From the cell containing the given text, extract its center point as (X, Y) coordinate. 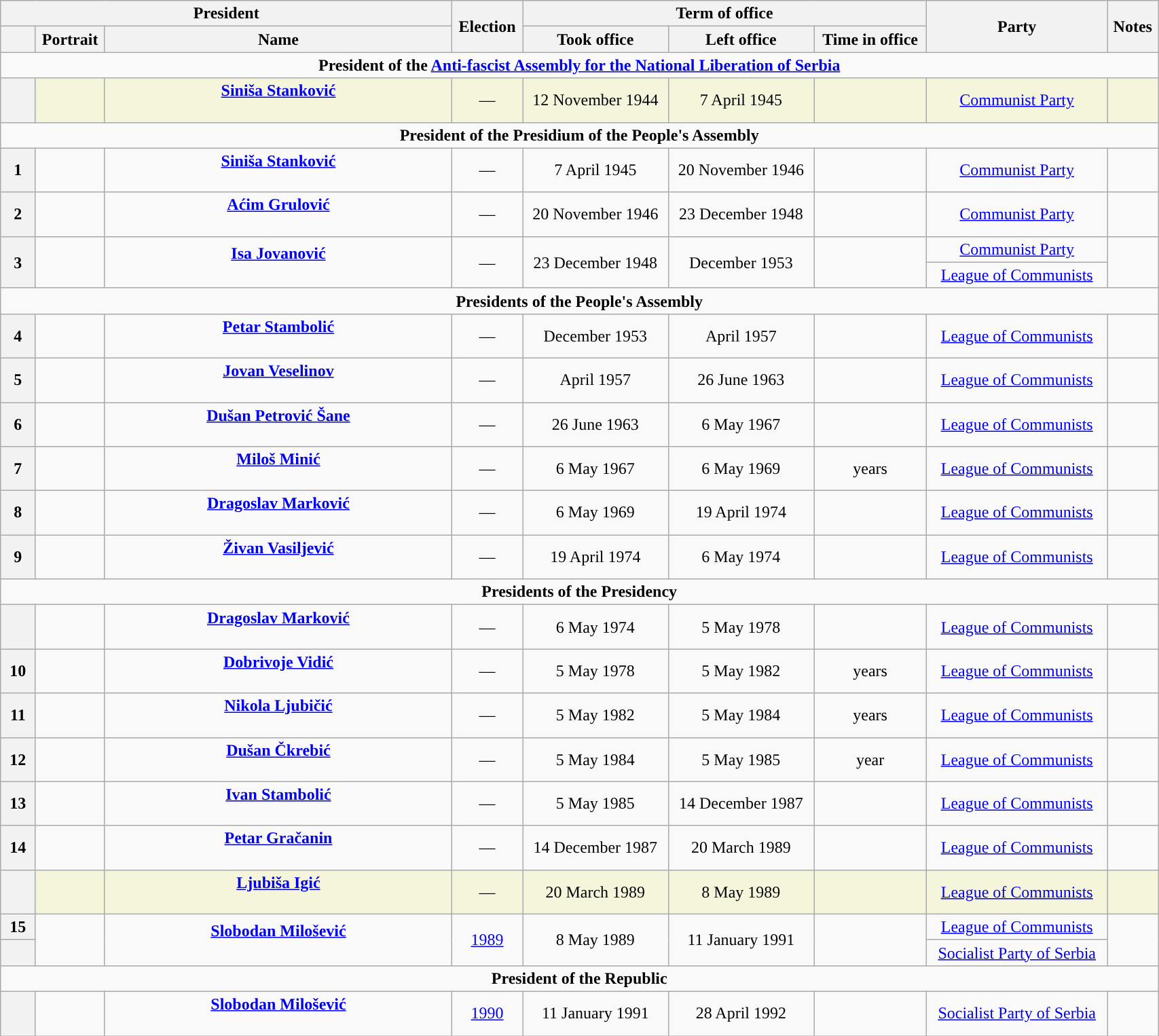
Nikola Ljubičić (278, 716)
Petar Stambolić (278, 335)
Presidents of the Presidency (580, 592)
1 (18, 170)
Portrait (70, 39)
7 (18, 468)
12 (18, 759)
Took office (596, 39)
President (227, 14)
28 April 1992 (741, 1013)
year (870, 759)
Dušan Petrović Šane (278, 424)
4 (18, 335)
13 (18, 804)
Name (278, 39)
1989 (487, 940)
5 (18, 380)
1990 (487, 1013)
3 (18, 262)
14 (18, 847)
Dobrivoje Vidić (278, 671)
President of the Anti-fascist Assembly for the National Liberation of Serbia (580, 65)
11 (18, 716)
Jovan Veselinov (278, 380)
6 (18, 424)
Ljubiša Igić (278, 892)
2 (18, 215)
Petar Gračanin (278, 847)
9 (18, 557)
8 (18, 513)
10 (18, 671)
Election (487, 26)
15 (18, 927)
Term of office (725, 14)
Party (1017, 26)
Miloš Minić (278, 468)
Left office (741, 39)
President of the Presidium of the People's Assembly (580, 135)
12 November 1944 (596, 100)
Isa Jovanović (278, 262)
Notes (1133, 26)
Ivan Stambolić (278, 804)
Dušan Čkrebić (278, 759)
Živan Vasiljević (278, 557)
Time in office (870, 39)
Presidents of the People's Assembly (580, 301)
Aćim Grulović (278, 215)
President of the Republic (580, 978)
